Output the [X, Y] coordinate of the center of the cell containing the given text.  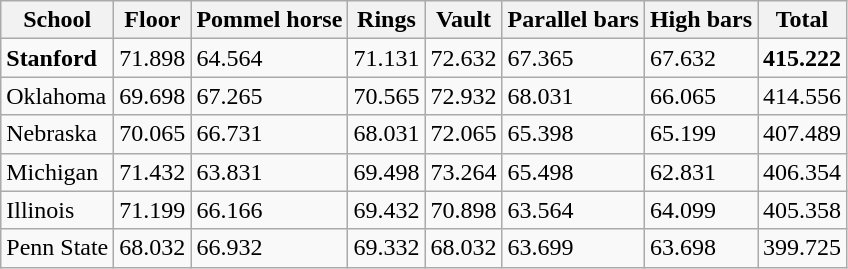
62.831 [700, 172]
71.898 [152, 58]
70.065 [152, 134]
65.199 [700, 134]
70.898 [464, 210]
405.358 [802, 210]
414.556 [802, 96]
Stanford [58, 58]
Penn State [58, 248]
Vault [464, 20]
Michigan [58, 172]
66.731 [270, 134]
High bars [700, 20]
67.632 [700, 58]
Nebraska [58, 134]
72.632 [464, 58]
Total [802, 20]
63.831 [270, 172]
69.432 [386, 210]
Pommel horse [270, 20]
63.564 [573, 210]
65.498 [573, 172]
66.065 [700, 96]
71.199 [152, 210]
66.932 [270, 248]
Floor [152, 20]
406.354 [802, 172]
72.932 [464, 96]
70.565 [386, 96]
Rings [386, 20]
69.698 [152, 96]
67.265 [270, 96]
64.099 [700, 210]
69.332 [386, 248]
66.166 [270, 210]
415.222 [802, 58]
64.564 [270, 58]
63.699 [573, 248]
72.065 [464, 134]
65.398 [573, 134]
67.365 [573, 58]
73.264 [464, 172]
69.498 [386, 172]
71.432 [152, 172]
399.725 [802, 248]
407.489 [802, 134]
Parallel bars [573, 20]
71.131 [386, 58]
Illinois [58, 210]
63.698 [700, 248]
School [58, 20]
Oklahoma [58, 96]
